From the cell containing the given text, extract its center point as [x, y] coordinate. 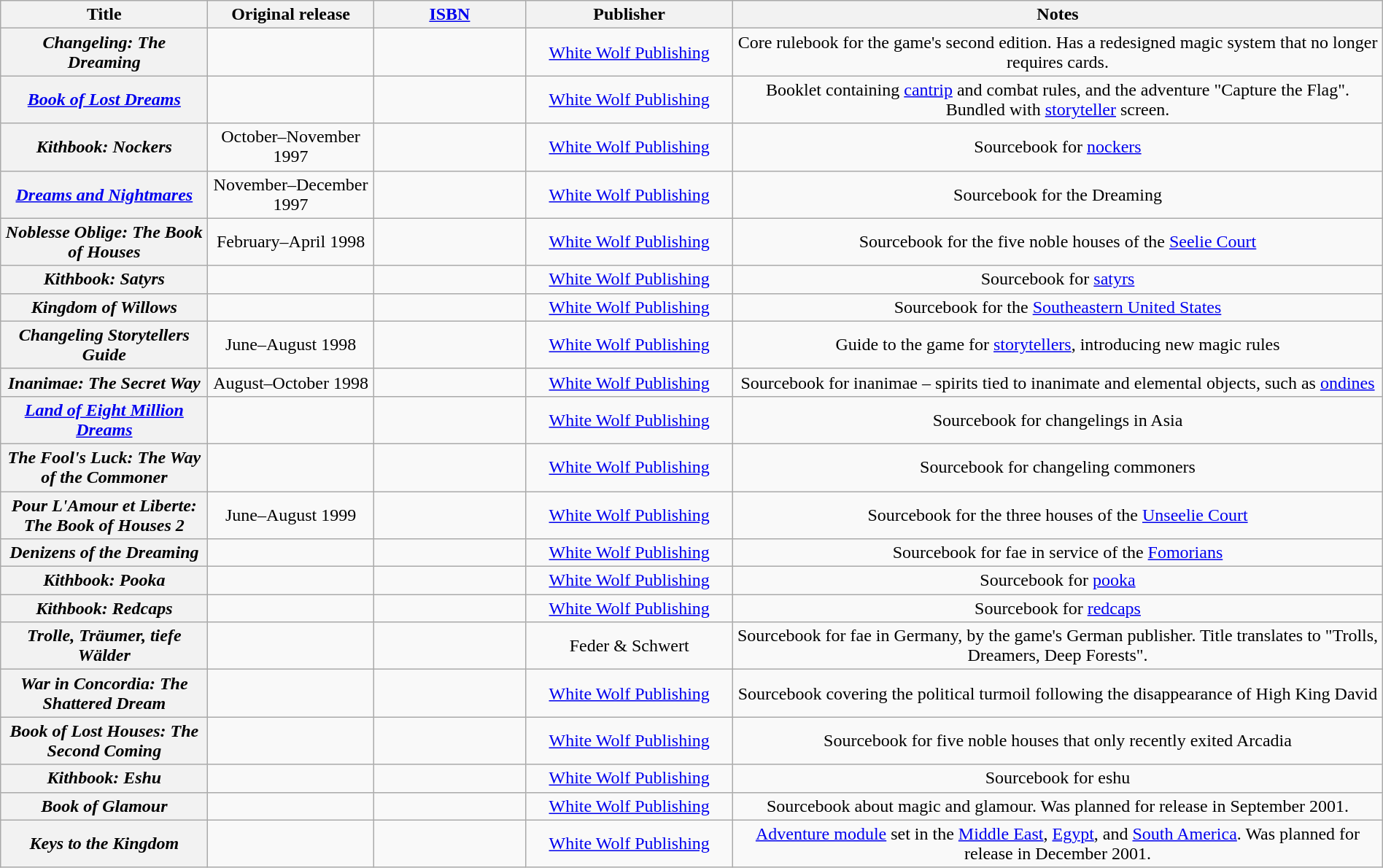
Sourcebook for five noble houses that only recently exited Arcadia [1058, 741]
Guide to the game for storytellers, introducing new magic rules [1058, 344]
War in Concordia: The Shattered Dream [104, 693]
Sourcebook for nockers [1058, 147]
Sourcebook for the Southeastern United States [1058, 307]
Land of Eight Million Dreams [104, 420]
Notes [1058, 15]
Keys to the Kingdom [104, 843]
Kithbook: Pooka [104, 581]
Dreams and Nightmares [104, 194]
Book of Lost Dreams [104, 99]
Sourcebook for changeling commoners [1058, 467]
Core rulebook for the game's second edition. Has a redesigned magic system that no longer requires cards. [1058, 53]
Book of Lost Houses: The Second Coming [104, 741]
Booklet containing cantrip and combat rules, and the adventure "Capture the Flag". Bundled with storyteller screen. [1058, 99]
Sourcebook for changelings in Asia [1058, 420]
Feder & Schwert [629, 646]
Kithbook: Nockers [104, 147]
Sourcebook for the Dreaming [1058, 194]
August–October 1998 [290, 382]
Sourcebook for fae in Germany, by the game's German publisher. Title translates to "Trolls, Dreamers, Deep Forests". [1058, 646]
Sourcebook for inanimae – spirits tied to inanimate and elemental objects, such as ondines [1058, 382]
February–April 1998 [290, 242]
Kithbook: Satyrs [104, 279]
Book of Glamour [104, 806]
Kithbook: Eshu [104, 778]
Sourcebook for satyrs [1058, 279]
Original release [290, 15]
Sourcebook for the three houses of the Unseelie Court [1058, 515]
Noblesse Oblige: The Book of Houses [104, 242]
November–December 1997 [290, 194]
Title [104, 15]
Sourcebook for pooka [1058, 581]
The Fool's Luck: The Way of the Commoner [104, 467]
Kingdom of Willows [104, 307]
June–August 1998 [290, 344]
Inanimae: The Secret Way [104, 382]
Pour L'Amour et Liberte: The Book of Houses 2 [104, 515]
Trolle, Träumer, tiefe Wälder [104, 646]
Changeling: The Dreaming [104, 53]
June–August 1999 [290, 515]
Sourcebook about magic and glamour. Was planned for release in September 2001. [1058, 806]
Adventure module set in the Middle East, Egypt, and South America. Was planned for release in December 2001. [1058, 843]
October–November 1997 [290, 147]
Sourcebook for fae in service of the Fomorians [1058, 553]
Publisher [629, 15]
Sourcebook for the five noble houses of the Seelie Court [1058, 242]
Changeling Storytellers Guide [104, 344]
ISBN [449, 15]
Sourcebook for eshu [1058, 778]
Sourcebook for redcaps [1058, 608]
Denizens of the Dreaming [104, 553]
Kithbook: Redcaps [104, 608]
Sourcebook covering the political turmoil following the disappearance of High King David [1058, 693]
